Identify which cell holds the provided text, then report its [X, Y] central coordinate. 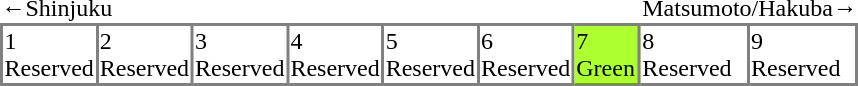
2Reserved [146, 54]
7Green [608, 54]
5Reserved [432, 54]
8Reserved [696, 54]
1Reserved [49, 54]
6Reserved [526, 54]
4Reserved [336, 54]
3Reserved [242, 54]
